Search for the cell housing the specified text and yield its [X, Y] center coordinate. 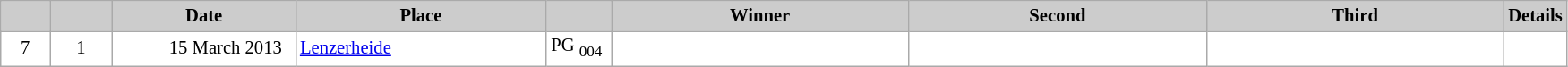
7 [25, 48]
Place [421, 15]
Date [204, 15]
1 [81, 48]
Lenzerheide [421, 48]
Winner [759, 15]
Details [1535, 15]
15 March 2013 [204, 48]
PG 004 [578, 48]
Third [1355, 15]
Second [1058, 15]
